From the cell containing the given text, extract its center point as (x, y) coordinate. 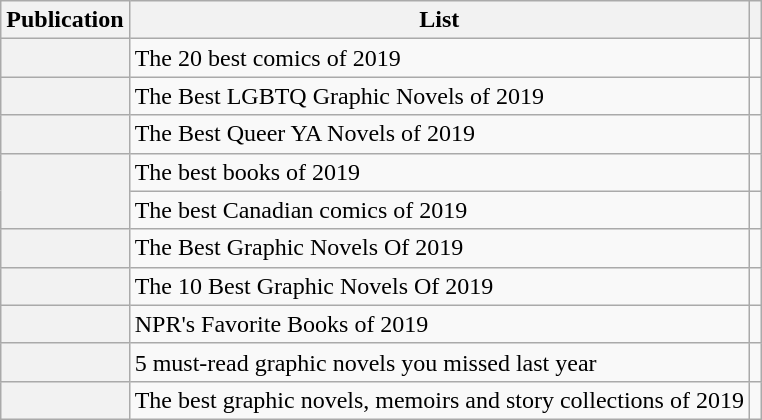
5 must-read graphic novels you missed last year (439, 362)
The best books of 2019 (439, 172)
The best Canadian comics of 2019 (439, 210)
Publication (65, 20)
The Best Queer YA Novels of 2019 (439, 134)
NPR's Favorite Books of 2019 (439, 324)
The best graphic novels, memoirs and story collections of 2019 (439, 400)
The Best LGBTQ Graphic Novels of 2019 (439, 96)
The Best Graphic Novels Of 2019 (439, 248)
List (439, 20)
The 10 Best Graphic Novels Of 2019 (439, 286)
The 20 best comics of 2019 (439, 58)
